Determine the (x, y) coordinate at the center of the cell enclosing the given text.  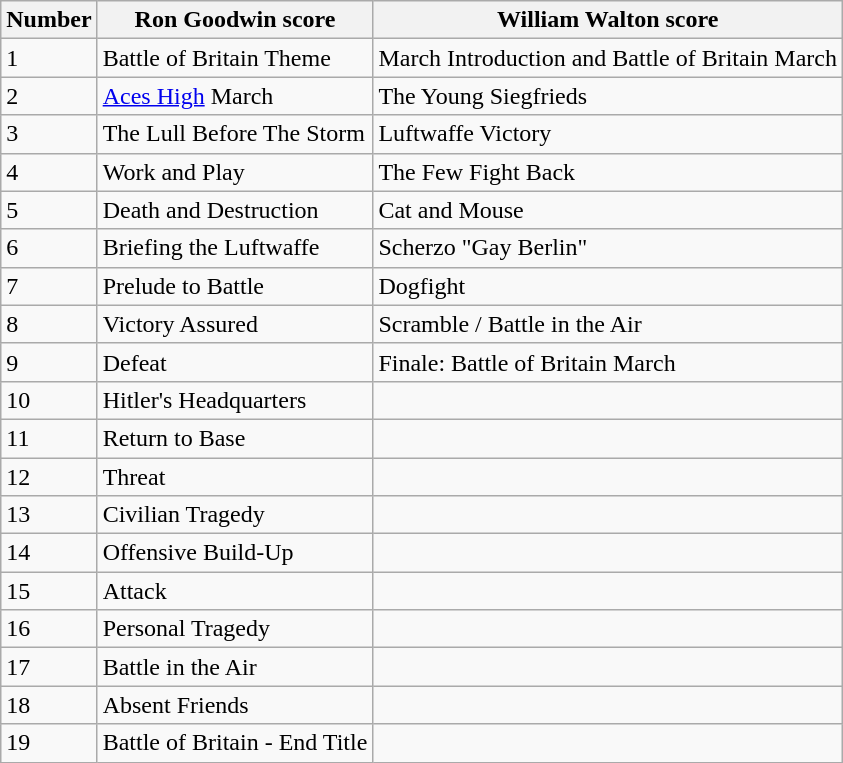
Hitler's Headquarters (235, 400)
Ron Goodwin score (235, 20)
Number (49, 20)
2 (49, 96)
3 (49, 134)
Luftwaffe Victory (608, 134)
Absent Friends (235, 705)
Prelude to Battle (235, 286)
Victory Assured (235, 324)
10 (49, 400)
Briefing the Luftwaffe (235, 248)
Battle of Britain - End Title (235, 743)
13 (49, 515)
Work and Play (235, 172)
11 (49, 438)
Civilian Tragedy (235, 515)
16 (49, 629)
9 (49, 362)
Scramble / Battle in the Air (608, 324)
The Few Fight Back (608, 172)
Death and Destruction (235, 210)
8 (49, 324)
12 (49, 477)
Scherzo "Gay Berlin" (608, 248)
5 (49, 210)
March Introduction and Battle of Britain March (608, 58)
Dogfight (608, 286)
Return to Base (235, 438)
4 (49, 172)
Offensive Build-Up (235, 553)
Finale: Battle of Britain March (608, 362)
The Young Siegfrieds (608, 96)
Battle of Britain Theme (235, 58)
Threat (235, 477)
Cat and Mouse (608, 210)
Attack (235, 591)
Defeat (235, 362)
1 (49, 58)
14 (49, 553)
7 (49, 286)
6 (49, 248)
Aces High March (235, 96)
William Walton score (608, 20)
The Lull Before The Storm (235, 134)
Battle in the Air (235, 667)
17 (49, 667)
18 (49, 705)
Personal Tragedy (235, 629)
19 (49, 743)
15 (49, 591)
